Capture the cell that displays the provided text and extract its (X, Y) central coordinate. 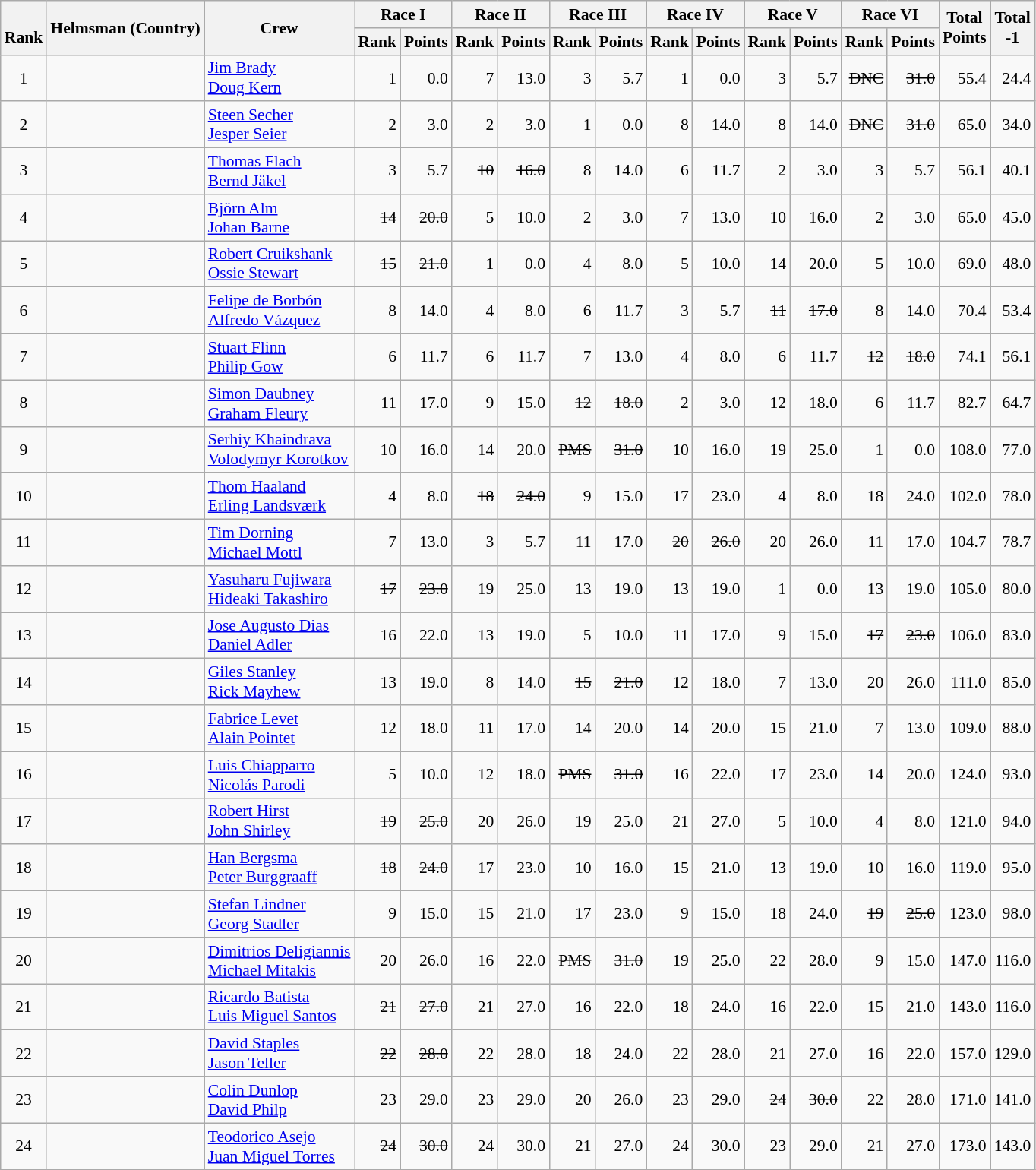
124.0 (965, 775)
82.7 (965, 403)
Serhiy Khaindrava Volodymyr Korotkov (280, 450)
Felipe de Borbón Alfredo Vázquez (280, 310)
74.1 (965, 357)
Colin Dunlop David Philp (280, 1100)
94.0 (1013, 821)
Giles Stanley Rick Mayhew (280, 682)
77.0 (1013, 450)
102.0 (965, 497)
Robert Cruikshank Ossie Stewart (280, 264)
Stuart Flinn Philip Gow (280, 357)
Race III (598, 14)
Thomas Flach Bernd Jäkel (280, 172)
Steen Secher Jesper Seier (280, 125)
109.0 (965, 728)
Fabrice Levet Alain Pointet (280, 728)
98.0 (1013, 915)
95.0 (1013, 868)
Han Bergsma Peter Burggraaff (280, 868)
119.0 (965, 868)
Teodorico Asejo Juan Miguel Torres (280, 1146)
171.0 (965, 1100)
Tim Dorning Michael Mottl (280, 542)
106.0 (965, 635)
Race V (793, 14)
David Staples Jason Teller (280, 1053)
85.0 (1013, 682)
Björn Alm Johan Barne (280, 217)
55.4 (965, 77)
141.0 (1013, 1100)
83.0 (1013, 635)
Race II (501, 14)
Thom Haaland Erling Landsværk (280, 497)
104.7 (965, 542)
Race IV (695, 14)
Jose Augusto Dias Daniel Adler (280, 635)
Luis Chiapparro Nicolás Parodi (280, 775)
Helmsman (Country) (125, 27)
78.0 (1013, 497)
Crew (280, 27)
123.0 (965, 915)
69.0 (965, 264)
Total-1 (1013, 27)
34.0 (1013, 125)
105.0 (965, 590)
147.0 (965, 960)
173.0 (965, 1146)
111.0 (965, 682)
Robert Hirst John Shirley (280, 821)
93.0 (1013, 775)
Dimitrios Deligiannis Michael Mitakis (280, 960)
Ricardo Batista Luis Miguel Santos (280, 1007)
78.7 (1013, 542)
Jim Brady Doug Kern (280, 77)
24.4 (1013, 77)
40.1 (1013, 172)
45.0 (1013, 217)
Yasuharu Fujiwara Hideaki Takashiro (280, 590)
Simon Daubney Graham Fleury (280, 403)
48.0 (1013, 264)
Stefan Lindner Georg Stadler (280, 915)
70.4 (965, 310)
Total Points (965, 27)
129.0 (1013, 1053)
108.0 (965, 450)
121.0 (965, 821)
Race I (403, 14)
88.0 (1013, 728)
80.0 (1013, 590)
Race VI (890, 14)
53.4 (1013, 310)
157.0 (965, 1053)
64.7 (1013, 403)
